Pinpoint the cell where the given text exists, returning its (X, Y) midpoint coordinate. 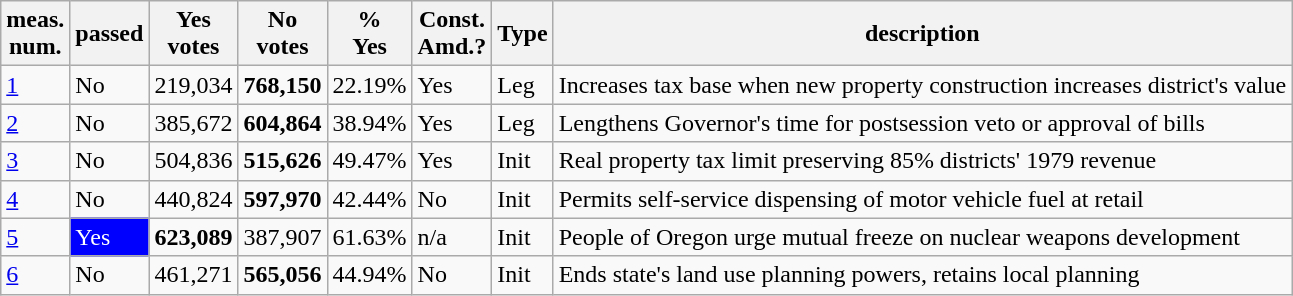
Const.Amd.? (452, 34)
4 (36, 199)
44.94% (370, 275)
Permits self-service dispensing of motor vehicle fuel at retail (922, 199)
6 (36, 275)
n/a (452, 237)
Increases tax base when new property construction increases district's value (922, 85)
2 (36, 123)
Lengthens Governor's time for postsession veto or approval of bills (922, 123)
597,970 (282, 199)
5 (36, 237)
219,034 (194, 85)
3 (36, 161)
People of Oregon urge mutual freeze on nuclear weapons development (922, 237)
1 (36, 85)
385,672 (194, 123)
%Yes (370, 34)
22.19% (370, 85)
515,626 (282, 161)
565,056 (282, 275)
61.63% (370, 237)
passed (110, 34)
604,864 (282, 123)
623,089 (194, 237)
Yesvotes (194, 34)
461,271 (194, 275)
768,150 (282, 85)
Novotes (282, 34)
Type (522, 34)
387,907 (282, 237)
Ends state's land use planning powers, retains local planning (922, 275)
description (922, 34)
504,836 (194, 161)
meas.num. (36, 34)
38.94% (370, 123)
440,824 (194, 199)
49.47% (370, 161)
Real property tax limit preserving 85% districts' 1979 revenue (922, 161)
42.44% (370, 199)
